Output the [x, y] coordinate of the center of the cell containing the given text.  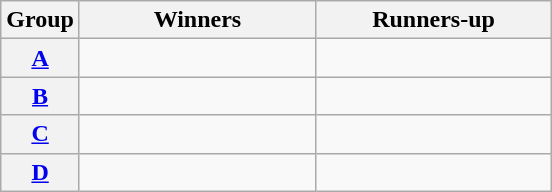
Winners [197, 20]
B [40, 96]
D [40, 172]
Runners-up [433, 20]
A [40, 58]
C [40, 134]
Group [40, 20]
